Identify which cell holds the provided text, then report its (X, Y) central coordinate. 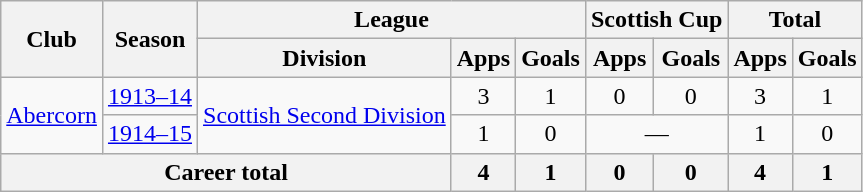
Abercorn (52, 115)
1914–15 (150, 134)
Total (795, 20)
1913–14 (150, 96)
Scottish Cup (656, 20)
Career total (226, 172)
— (656, 134)
Division (325, 58)
Scottish Second Division (325, 115)
Club (52, 39)
Season (150, 39)
League (392, 20)
